Identify which cell holds the provided text, then report its (x, y) central coordinate. 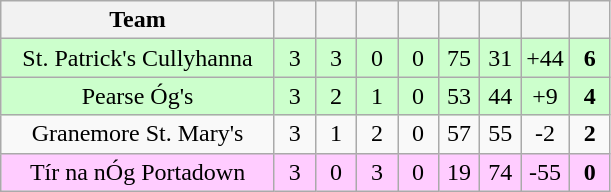
Granemore St. Mary's (138, 134)
-2 (546, 134)
53 (460, 96)
+9 (546, 96)
Pearse Óg's (138, 96)
+44 (546, 58)
St. Patrick's Cullyhanna (138, 58)
Team (138, 20)
57 (460, 134)
31 (500, 58)
74 (500, 172)
Tír na nÓg Portadown (138, 172)
55 (500, 134)
6 (590, 58)
75 (460, 58)
-55 (546, 172)
4 (590, 96)
19 (460, 172)
44 (500, 96)
